Identify which cell holds the provided text, then report its (X, Y) central coordinate. 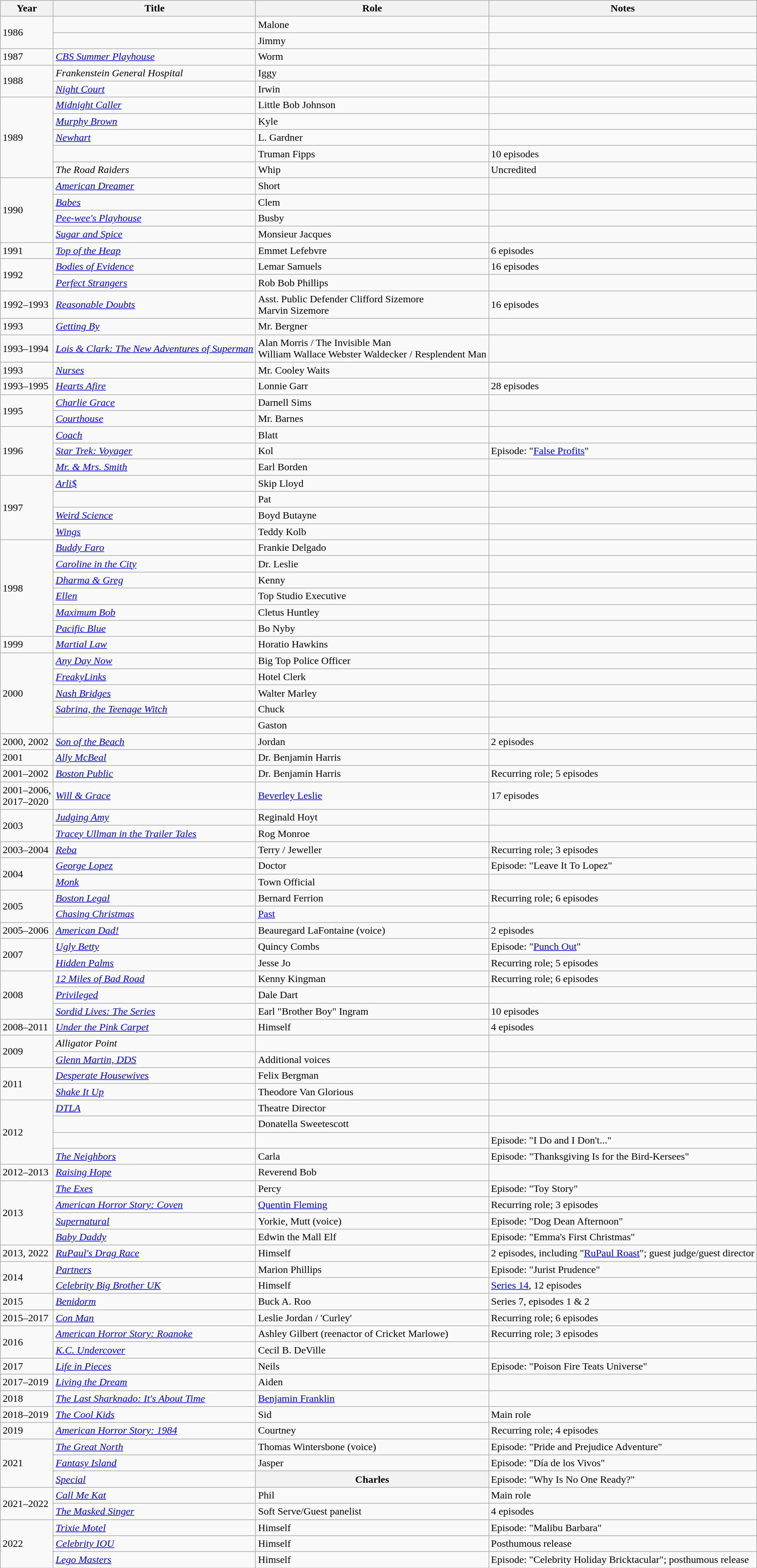
Sordid Lives: The Series (154, 1011)
Jasper (372, 1463)
6 episodes (623, 251)
Jesse Jo (372, 963)
Beverley Leslie (372, 795)
Marion Phillips (372, 1269)
Baby Daddy (154, 1237)
Hidden Palms (154, 963)
Benjamin Franklin (372, 1398)
Babes (154, 202)
Ellen (154, 596)
Top Studio Executive (372, 596)
Felix Bergman (372, 1076)
Jordan (372, 742)
Nash Bridges (154, 693)
George Lopez (154, 866)
Weird Science (154, 516)
Town Official (372, 882)
2000, 2002 (27, 742)
Title (154, 8)
Mr. Cooley Waits (372, 370)
Buck A. Roo (372, 1302)
Truman Fipps (372, 153)
Teddy Kolb (372, 532)
CBS Summer Playhouse (154, 57)
Thomas Wintersbone (voice) (372, 1447)
Alan Morris / The Invisible ManWilliam Wallace Webster Waldecker / Resplendent Man (372, 349)
Earl "Brother Boy" Ingram (372, 1011)
The Neighbors (154, 1156)
Kenny Kingman (372, 979)
Reasonable Doubts (154, 304)
Doctor (372, 866)
2022 (27, 1544)
Kyle (372, 121)
Episode: "Emma's First Christmas" (623, 1237)
1999 (27, 644)
Coach (154, 435)
Top of the Heap (154, 251)
2018 (27, 1398)
American Horror Story: Coven (154, 1205)
2003 (27, 826)
Series 14, 12 episodes (623, 1286)
Dr. Leslie (372, 564)
2004 (27, 874)
Rog Monroe (372, 834)
Episode: "I Do and I Don't..." (623, 1140)
Soft Serve/Guest panelist (372, 1511)
2007 (27, 954)
2021–2022 (27, 1503)
Buddy Faro (154, 548)
Rob Bob Phillips (372, 283)
Earl Borden (372, 467)
Lemar Samuels (372, 267)
Benidorm (154, 1302)
2021 (27, 1463)
Worm (372, 57)
Monsieur Jacques (372, 234)
Nurses (154, 370)
2001–2002 (27, 774)
American Dreamer (154, 186)
American Horror Story: Roanoke (154, 1334)
1987 (27, 57)
Frankenstein General Hospital (154, 73)
Pacific Blue (154, 628)
Tracey Ullman in the Trailer Tales (154, 834)
2013, 2022 (27, 1253)
1992–1993 (27, 304)
Kol (372, 451)
Iggy (372, 73)
The Cool Kids (154, 1415)
Emmet Lefebvre (372, 251)
Newhart (154, 137)
Cecil B. DeVille (372, 1350)
Mr. Barnes (372, 419)
1990 (27, 210)
2005 (27, 906)
2015 (27, 1302)
Courtney (372, 1431)
Perfect Strangers (154, 283)
Lego Masters (154, 1560)
Dharma & Greg (154, 580)
Episode: "Malibu Barbara" (623, 1528)
1991 (27, 251)
Mr. & Mrs. Smith (154, 467)
Courthouse (154, 419)
2019 (27, 1431)
Special (154, 1479)
Dale Dart (372, 995)
Series 7, episodes 1 & 2 (623, 1302)
Episode: "Jurist Prudence" (623, 1269)
Ashley Gilbert (reenactor of Cricket Marlowe) (372, 1334)
Blatt (372, 435)
Murphy Brown (154, 121)
Sabrina, the Teenage Witch (154, 709)
17 episodes (623, 795)
Reginald Hoyt (372, 817)
American Horror Story: 1984 (154, 1431)
L. Gardner (372, 137)
12 Miles of Bad Road (154, 979)
Celebrity Big Brother UK (154, 1286)
Skip Lloyd (372, 483)
Beauregard LaFontaine (voice) (372, 930)
Night Court (154, 89)
2013 (27, 1213)
2008–2011 (27, 1027)
Star Trek: Voyager (154, 451)
Fantasy Island (154, 1463)
Episode: "Pride and Prejudice Adventure" (623, 1447)
Desperate Housewives (154, 1076)
2018–2019 (27, 1415)
Judging Amy (154, 817)
Percy (372, 1189)
Yorkie, Mutt (voice) (372, 1221)
Additional voices (372, 1060)
Will & Grace (154, 795)
Whip (372, 170)
2015–2017 (27, 1318)
The Great North (154, 1447)
Episode: "Thanksgiving Is for the Bird-Kersees" (623, 1156)
2014 (27, 1277)
Son of the Beach (154, 742)
RuPaul's Drag Race (154, 1253)
Episode: "Dog Dean Afternoon" (623, 1221)
2009 (27, 1052)
Leslie Jordan / 'Curley' (372, 1318)
The Last Sharknado: It's About Time (154, 1398)
Lois & Clark: The New Adventures of Superman (154, 349)
Martial Law (154, 644)
Alligator Point (154, 1043)
Frankie Delgado (372, 548)
Cletus Huntley (372, 612)
American Dad! (154, 930)
2017 (27, 1366)
Episode: "Día de los Vivos" (623, 1463)
Monk (154, 882)
Role (372, 8)
Living the Dream (154, 1382)
1995 (27, 410)
Boston Legal (154, 898)
Clem (372, 202)
Partners (154, 1269)
Episode: "Celebrity Holiday Bricktacular"; posthumous release (623, 1560)
1998 (27, 588)
Posthumous release (623, 1544)
Neils (372, 1366)
Sugar and Spice (154, 234)
2008 (27, 995)
Theatre Director (372, 1108)
Call Me Kat (154, 1495)
Ally McBeal (154, 758)
The Masked Singer (154, 1511)
Busby (372, 218)
Horatio Hawkins (372, 644)
Celebrity IOU (154, 1544)
Charles (372, 1479)
2011 (27, 1084)
Gaston (372, 725)
2000 (27, 693)
Darnell Sims (372, 402)
28 episodes (623, 386)
Boston Public (154, 774)
Pat (372, 499)
Short (372, 186)
Little Bob Johnson (372, 105)
2 episodes, including "RuPaul Roast"; guest judge/guest director (623, 1253)
Raising Hope (154, 1172)
Chasing Christmas (154, 914)
Episode: "Toy Story" (623, 1189)
Episode: "Why Is No One Ready?" (623, 1479)
Trixie Motel (154, 1528)
Theodore Van Glorious (372, 1092)
Sid (372, 1415)
Chuck (372, 709)
Bernard Ferrion (372, 898)
1997 (27, 507)
Episode: "Punch Out" (623, 946)
Aiden (372, 1382)
Episode: "False Profits" (623, 451)
Under the Pink Carpet (154, 1027)
Quentin Fleming (372, 1205)
Caroline in the City (154, 564)
Arli$ (154, 483)
Hotel Clerk (372, 677)
Notes (623, 8)
Glenn Martin, DDS (154, 1060)
Jimmy (372, 41)
Wings (154, 532)
FreakyLinks (154, 677)
2012–2013 (27, 1172)
1989 (27, 137)
Terry / Jeweller (372, 850)
Reverend Bob (372, 1172)
2017–2019 (27, 1382)
Ugly Betty (154, 946)
Year (27, 8)
2003–2004 (27, 850)
Con Man (154, 1318)
Pee-wee's Playhouse (154, 218)
Malone (372, 25)
K.C. Undercover (154, 1350)
Irwin (372, 89)
Donatella Sweetescott (372, 1124)
Life in Pieces (154, 1366)
2012 (27, 1132)
1992 (27, 275)
Edwin the Mall Elf (372, 1237)
Walter Marley (372, 693)
Supernatural (154, 1221)
1996 (27, 451)
Phil (372, 1495)
Bodies of Evidence (154, 267)
Episode: "Leave It To Lopez" (623, 866)
1993–1994 (27, 349)
2001–2006,2017–2020 (27, 795)
Mr. Bergner (372, 326)
Maximum Bob (154, 612)
Lonnie Garr (372, 386)
Recurring role; 4 episodes (623, 1431)
Bo Nyby (372, 628)
Uncredited (623, 170)
2001 (27, 758)
1993–1995 (27, 386)
1986 (27, 33)
DTLA (154, 1108)
Shake It Up (154, 1092)
Quincy Combs (372, 946)
Carla (372, 1156)
Midnight Caller (154, 105)
2005–2006 (27, 930)
1988 (27, 81)
Boyd Butayne (372, 516)
Hearts Afire (154, 386)
Any Day Now (154, 661)
Kenny (372, 580)
Episode: "Poison Fire Teats Universe" (623, 1366)
Asst. Public Defender Clifford Sizemore Marvin Sizemore (372, 304)
Big Top Police Officer (372, 661)
The Road Raiders (154, 170)
Charlie Grace (154, 402)
2016 (27, 1342)
Getting By (154, 326)
Past (372, 914)
Reba (154, 850)
Privileged (154, 995)
The Exes (154, 1189)
